From the cell containing the given text, extract its center point as [x, y] coordinate. 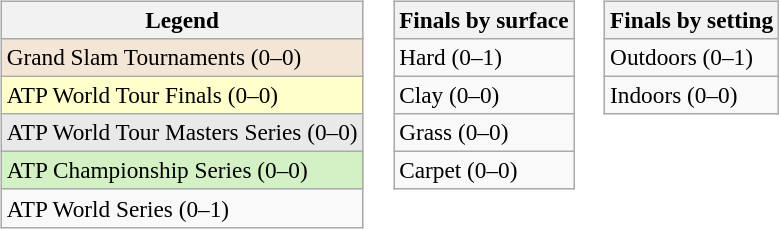
ATP Championship Series (0–0) [182, 171]
ATP World Tour Masters Series (0–0) [182, 133]
Legend [182, 20]
Carpet (0–0) [484, 171]
ATP World Series (0–1) [182, 208]
Hard (0–1) [484, 57]
Clay (0–0) [484, 95]
Outdoors (0–1) [692, 57]
Finals by setting [692, 20]
ATP World Tour Finals (0–0) [182, 95]
Indoors (0–0) [692, 95]
Grand Slam Tournaments (0–0) [182, 57]
Grass (0–0) [484, 133]
Finals by surface [484, 20]
